Identify which cell holds the provided text, then report its [x, y] central coordinate. 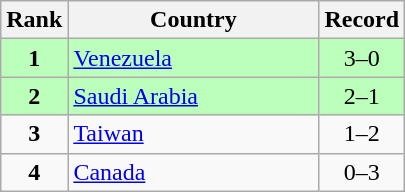
2–1 [362, 96]
3–0 [362, 58]
0–3 [362, 172]
2 [34, 96]
1–2 [362, 134]
Taiwan [194, 134]
3 [34, 134]
Rank [34, 20]
Country [194, 20]
Venezuela [194, 58]
Record [362, 20]
Saudi Arabia [194, 96]
1 [34, 58]
Canada [194, 172]
4 [34, 172]
